Scan for the cell matching the given text and deliver its (x, y) coordinate at center. 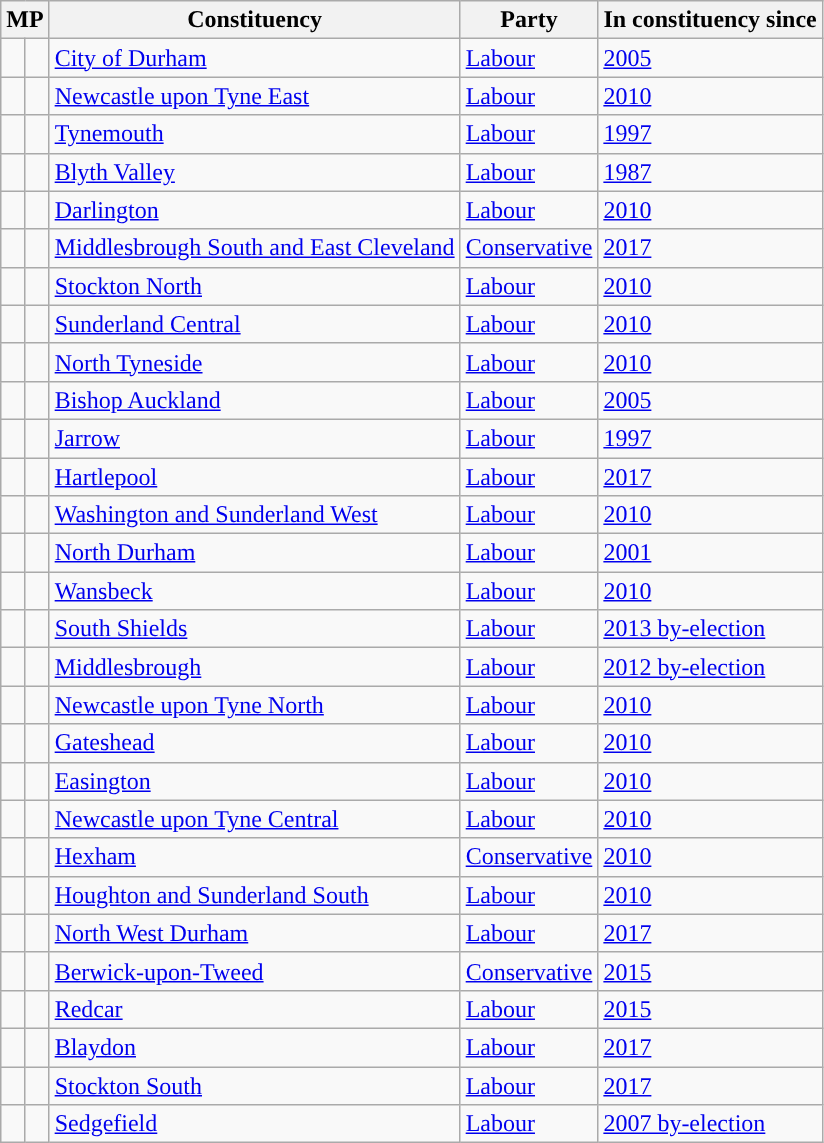
2007 by-election (710, 1124)
Darlington (254, 210)
Newcastle upon Tyne Central (254, 819)
Stockton North (254, 286)
Redcar (254, 1009)
Hexham (254, 857)
Blaydon (254, 1047)
Easington (254, 781)
2013 by-election (710, 629)
Sunderland Central (254, 324)
Party (529, 20)
Middlesbrough (254, 667)
North Durham (254, 553)
MP (25, 20)
2001 (710, 553)
North West Durham (254, 933)
Newcastle upon Tyne East (254, 96)
City of Durham (254, 58)
Hartlepool (254, 477)
Washington and Sunderland West (254, 515)
Jarrow (254, 438)
Sedgefield (254, 1124)
North Tyneside (254, 362)
2012 by-election (710, 667)
South Shields (254, 629)
Bishop Auckland (254, 400)
Newcastle upon Tyne North (254, 705)
Wansbeck (254, 591)
Tynemouth (254, 134)
Middlesbrough South and East Cleveland (254, 248)
Constituency (254, 20)
Blyth Valley (254, 172)
Gateshead (254, 743)
1987 (710, 172)
In constituency since (710, 20)
Stockton South (254, 1085)
Berwick-upon-Tweed (254, 971)
Houghton and Sunderland South (254, 895)
